From the cell containing the given text, extract its center point as [x, y] coordinate. 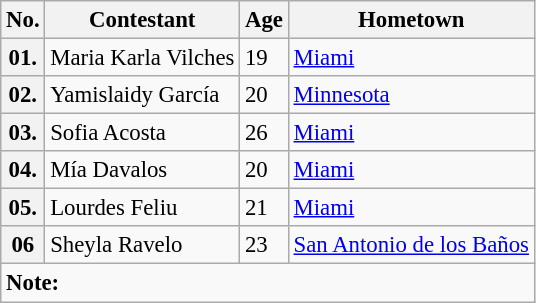
Contestant [142, 20]
03. [23, 133]
26 [264, 133]
Sofia Acosta [142, 133]
Mía Davalos [142, 170]
Yamislaidy García [142, 95]
Hometown [411, 20]
21 [264, 208]
Age [264, 20]
Sheyla Ravelo [142, 245]
01. [23, 58]
23 [264, 245]
19 [264, 58]
Maria Karla Vilches [142, 58]
No. [23, 20]
05. [23, 208]
Minnesota [411, 95]
Lourdes Feliu [142, 208]
San Antonio de los Baños [411, 245]
04. [23, 170]
06 [23, 245]
02. [23, 95]
Note: [268, 283]
